Detect which cell encompasses the target text, then output its [x, y] center coordinate. 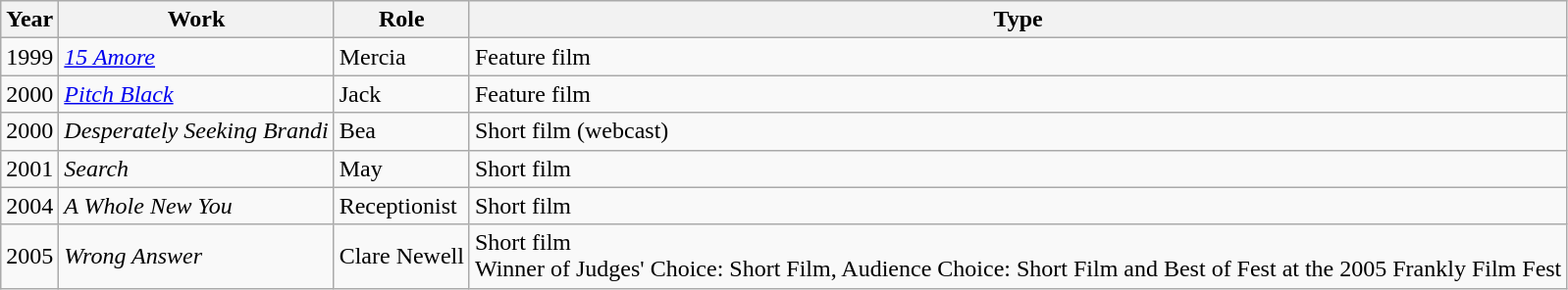
Bea [401, 131]
2004 [29, 206]
Search [196, 169]
Mercia [401, 57]
Desperately Seeking Brandi [196, 131]
Year [29, 20]
Short film (webcast) [1018, 131]
Clare Newell [401, 257]
Short filmWinner of Judges' Choice: Short Film, Audience Choice: Short Film and Best of Fest at the 2005 Frankly Film Fest [1018, 257]
Jack [401, 94]
Type [1018, 20]
Wrong Answer [196, 257]
A Whole New You [196, 206]
Role [401, 20]
May [401, 169]
2005 [29, 257]
Pitch Black [196, 94]
2001 [29, 169]
Receptionist [401, 206]
15 Amore [196, 57]
1999 [29, 57]
Work [196, 20]
